Find where the given text appears and provide that cell's center as [x, y] coordinate. 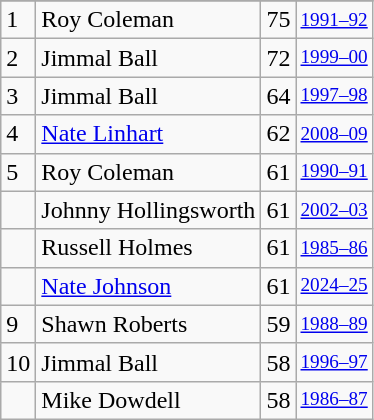
Nate Linhart [148, 134]
1996–97 [334, 362]
1999–00 [334, 58]
1988–89 [334, 324]
4 [18, 134]
Nate Johnson [148, 286]
1990–91 [334, 172]
2008–09 [334, 134]
Shawn Roberts [148, 324]
1991–92 [334, 20]
75 [278, 20]
72 [278, 58]
2002–03 [334, 210]
9 [18, 324]
Johnny Hollingsworth [148, 210]
1985–86 [334, 248]
64 [278, 96]
1997–98 [334, 96]
3 [18, 96]
5 [18, 172]
Mike Dowdell [148, 400]
Russell Holmes [148, 248]
2 [18, 58]
10 [18, 362]
2024–25 [334, 286]
62 [278, 134]
1986–87 [334, 400]
59 [278, 324]
1 [18, 20]
